Provide the [X, Y] coordinate of the cell's center where the given text is located.  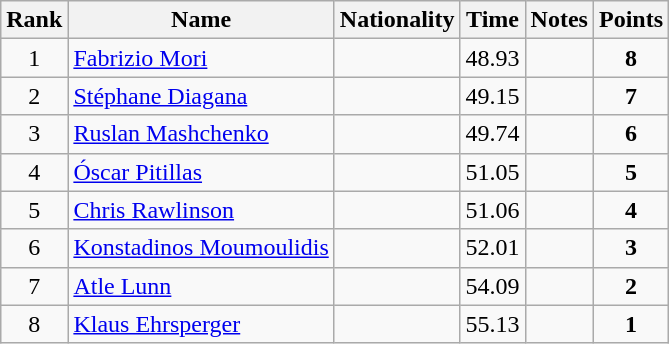
54.09 [492, 286]
Points [630, 20]
49.15 [492, 96]
52.01 [492, 248]
Chris Rawlinson [201, 210]
Ruslan Mashchenko [201, 134]
Notes [559, 20]
Stéphane Diagana [201, 96]
51.06 [492, 210]
55.13 [492, 324]
48.93 [492, 58]
Klaus Ehrsperger [201, 324]
Fabrizio Mori [201, 58]
Óscar Pitillas [201, 172]
Name [201, 20]
51.05 [492, 172]
49.74 [492, 134]
Atle Lunn [201, 286]
Konstadinos Moumoulidis [201, 248]
Rank [34, 20]
Time [492, 20]
Nationality [397, 20]
